From the cell containing the given text, extract its center point as [X, Y] coordinate. 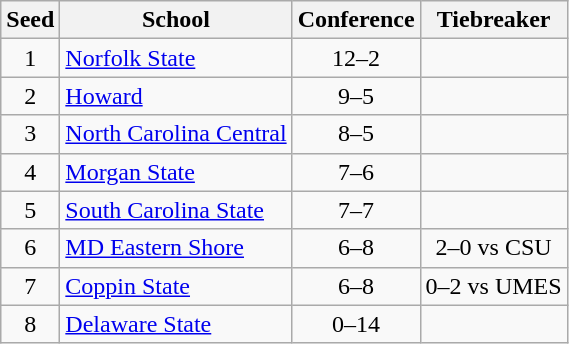
8 [30, 324]
School [176, 20]
4 [30, 172]
6 [30, 248]
1 [30, 58]
Norfolk State [176, 58]
Conference [356, 20]
7 [30, 286]
0–2 vs UMES [494, 286]
0–14 [356, 324]
North Carolina Central [176, 134]
MD Eastern Shore [176, 248]
2–0 vs CSU [494, 248]
Tiebreaker [494, 20]
South Carolina State [176, 210]
Morgan State [176, 172]
8–5 [356, 134]
9–5 [356, 96]
7–6 [356, 172]
Delaware State [176, 324]
3 [30, 134]
2 [30, 96]
5 [30, 210]
7–7 [356, 210]
Howard [176, 96]
Seed [30, 20]
12–2 [356, 58]
Coppin State [176, 286]
